Identify which cell holds the provided text, then report its (X, Y) central coordinate. 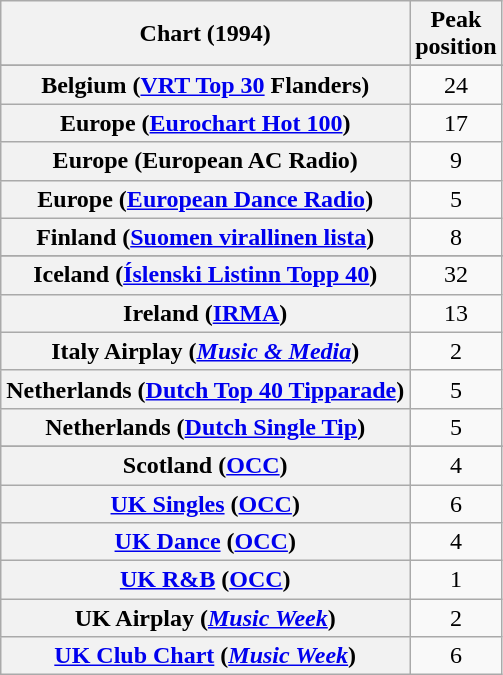
Europe (European AC Radio) (206, 161)
UK Singles (OCC) (206, 503)
UK Dance (OCC) (206, 542)
17 (456, 123)
Finland (Suomen virallinen lista) (206, 237)
8 (456, 237)
9 (456, 161)
Europe (Eurochart Hot 100) (206, 123)
UK Club Chart (Music Week) (206, 656)
UK R&B (OCC) (206, 580)
Chart (1994) (206, 34)
Netherlands (Dutch Single Tip) (206, 427)
Iceland (Íslenski Listinn Topp 40) (206, 275)
Ireland (IRMA) (206, 313)
1 (456, 580)
Europe (European Dance Radio) (206, 199)
Peakposition (456, 34)
Belgium (VRT Top 30 Flanders) (206, 85)
UK Airplay (Music Week) (206, 618)
13 (456, 313)
Scotland (OCC) (206, 465)
32 (456, 275)
24 (456, 85)
Italy Airplay (Music & Media) (206, 351)
Netherlands (Dutch Top 40 Tipparade) (206, 389)
